Provide the [x, y] coordinate of the cell's center where the given text is located.  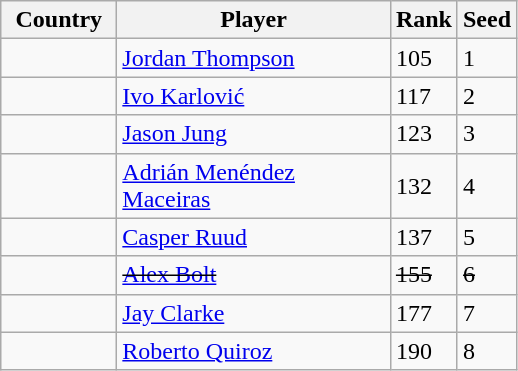
Rank [424, 20]
1 [486, 58]
6 [486, 275]
Ivo Karlović [254, 96]
137 [424, 237]
Roberto Quiroz [254, 351]
Adrián Menéndez Maceiras [254, 186]
Alex Bolt [254, 275]
177 [424, 313]
Country [59, 20]
5 [486, 237]
190 [424, 351]
2 [486, 96]
132 [424, 186]
Seed [486, 20]
Jason Jung [254, 134]
Jordan Thompson [254, 58]
7 [486, 313]
8 [486, 351]
Casper Ruud [254, 237]
123 [424, 134]
3 [486, 134]
4 [486, 186]
Jay Clarke [254, 313]
155 [424, 275]
105 [424, 58]
Player [254, 20]
117 [424, 96]
